Detect which cell encompasses the target text, then output its (x, y) center coordinate. 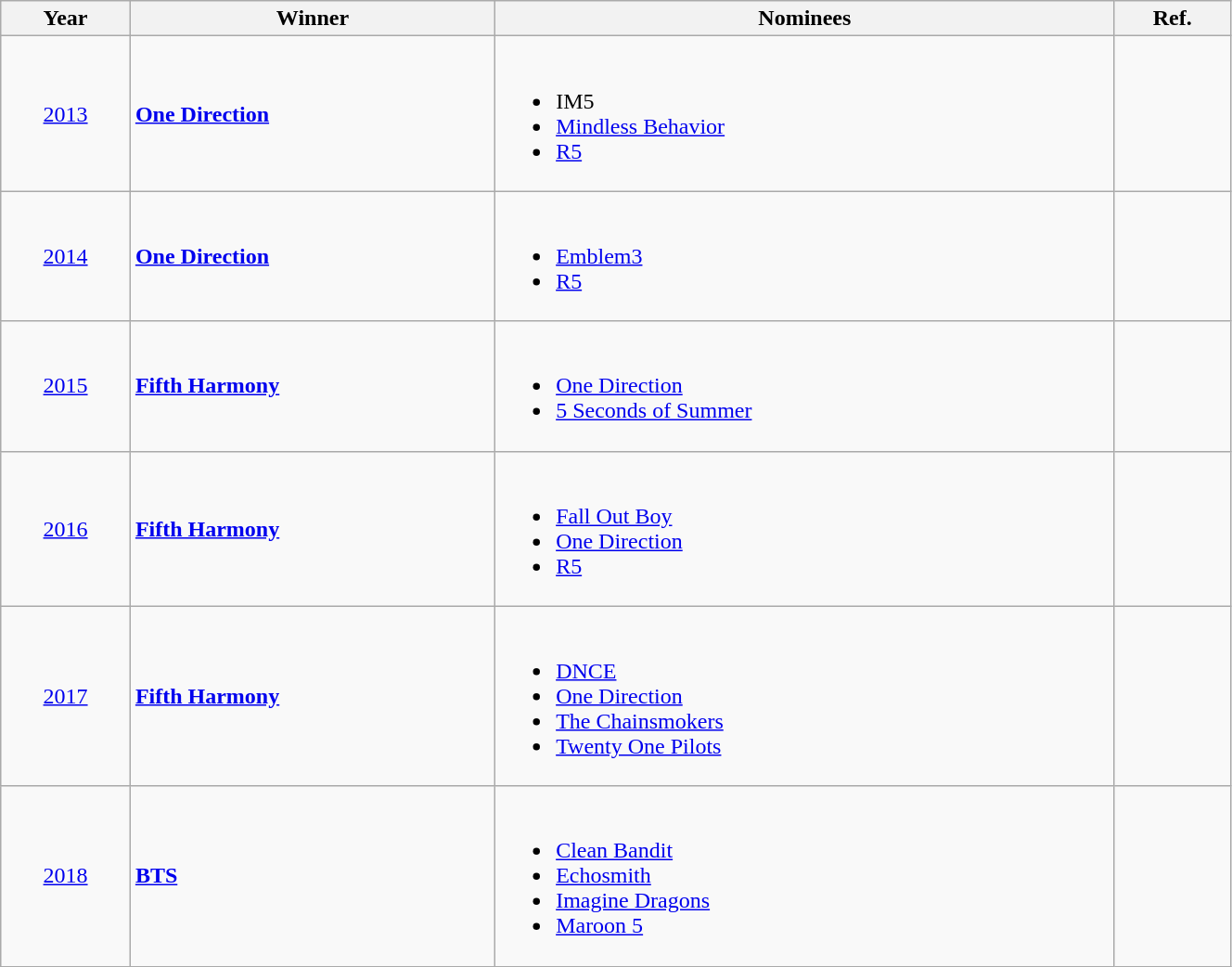
2015 (66, 386)
DNCEOne DirectionThe ChainsmokersTwenty One Pilots (805, 696)
Year (66, 19)
Emblem3R5 (805, 256)
Fall Out BoyOne DirectionR5 (805, 529)
2016 (66, 529)
One Direction5 Seconds of Summer (805, 386)
2017 (66, 696)
2014 (66, 256)
2018 (66, 876)
BTS (312, 876)
IM5Mindless BehaviorR5 (805, 113)
Clean BanditEchosmithImagine DragonsMaroon 5 (805, 876)
Winner (312, 19)
Ref. (1173, 19)
2013 (66, 113)
Nominees (805, 19)
